Scan for the cell matching the given text and deliver its (x, y) coordinate at center. 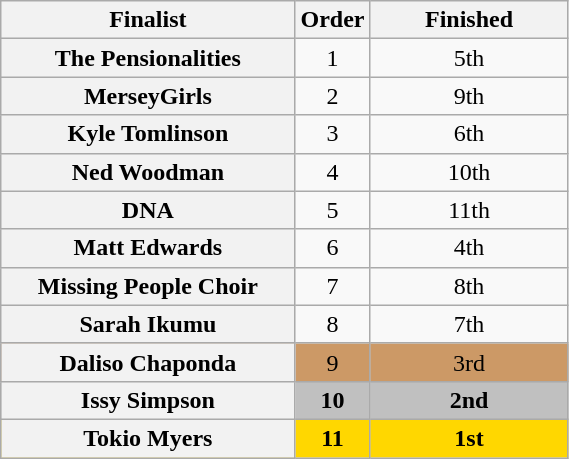
Issy Simpson (148, 400)
The Pensionalities (148, 58)
Tokio Myers (148, 438)
MerseyGirls (148, 96)
11th (469, 210)
3rd (469, 362)
Ned Woodman (148, 172)
Order (332, 20)
Sarah Ikumu (148, 324)
8th (469, 286)
DNA (148, 210)
Daliso Chaponda (148, 362)
6 (332, 248)
9th (469, 96)
5 (332, 210)
1st (469, 438)
5th (469, 58)
Kyle Tomlinson (148, 134)
1 (332, 58)
11 (332, 438)
6th (469, 134)
7th (469, 324)
2 (332, 96)
Finalist (148, 20)
Finished (469, 20)
9 (332, 362)
2nd (469, 400)
Missing People Choir (148, 286)
8 (332, 324)
10th (469, 172)
10 (332, 400)
3 (332, 134)
4 (332, 172)
4th (469, 248)
Matt Edwards (148, 248)
7 (332, 286)
